Locate the cell with the specified text and output its [X, Y] center coordinate. 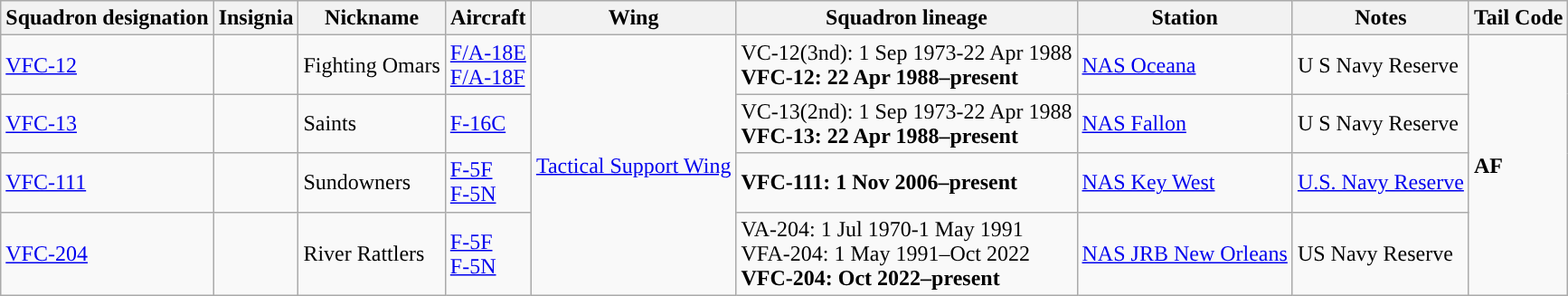
AF [1518, 165]
F/A-18EF/A-18F [488, 65]
F-16C [488, 123]
Sundowners [372, 183]
Squadron designation [107, 18]
VC-13(2nd): 1 Sep 1973-22 Apr 1988VFC-13: 22 Apr 1988–present [906, 123]
VA-204: 1 Jul 1970-1 May 1991VFA-204: 1 May 1991–Oct 2022VFC-204: Oct 2022–present [906, 253]
Tail Code [1518, 18]
Saints [372, 123]
Squadron lineage [906, 18]
Wing [633, 18]
VFC-12 [107, 65]
Fighting Omars [372, 65]
Nickname [372, 18]
River Rattlers [372, 253]
VFC-204 [107, 253]
NAS Fallon [1185, 123]
Insignia [256, 18]
U.S. Navy Reserve [1380, 183]
VFC-111: 1 Nov 2006–present [906, 183]
VFC-111 [107, 183]
VFC-13 [107, 123]
VC-12(3nd): 1 Sep 1973-22 Apr 1988VFC-12: 22 Apr 1988–present [906, 65]
Aircraft [488, 18]
US Navy Reserve [1380, 253]
Tactical Support Wing [633, 165]
NAS Oceana [1185, 65]
NAS JRB New Orleans [1185, 253]
NAS Key West [1185, 183]
Station [1185, 18]
Notes [1380, 18]
